Capture the cell that displays the provided text and extract its (X, Y) central coordinate. 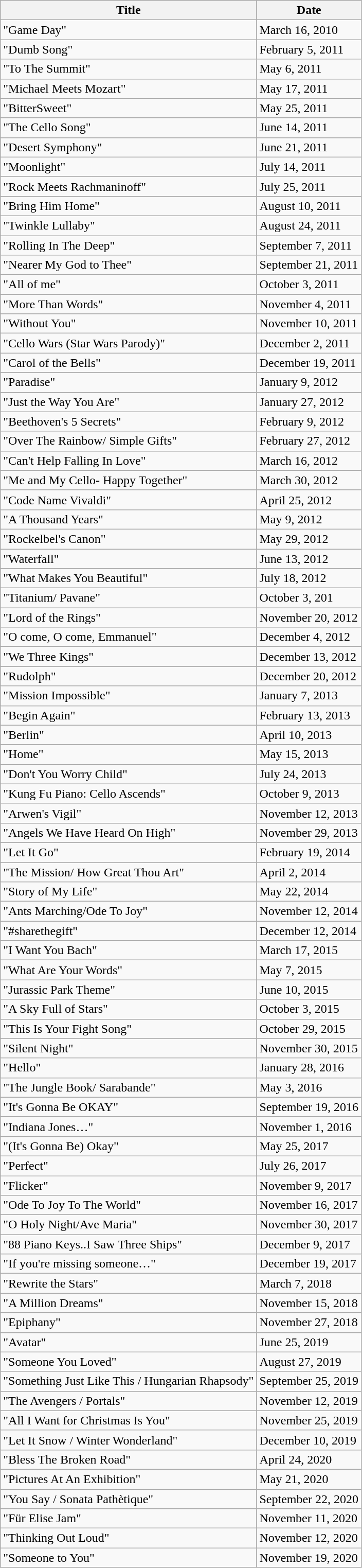
"Perfect" (129, 1166)
"Game Day" (129, 30)
April 25, 2012 (309, 500)
"Bring Him Home" (129, 206)
"Someone You Loved" (129, 1362)
November 30, 2015 (309, 1048)
"All I Want for Christmas Is You" (129, 1420)
November 1, 2016 (309, 1126)
June 13, 2012 (309, 558)
December 4, 2012 (309, 637)
"Rewrite the Stars" (129, 1283)
July 25, 2011 (309, 186)
December 19, 2011 (309, 363)
"Beethoven's 5 Secrets" (129, 421)
March 7, 2018 (309, 1283)
"Avatar" (129, 1342)
September 7, 2011 (309, 245)
"Over The Rainbow/ Simple Gifts" (129, 441)
"#sharethegift" (129, 931)
"A Thousand Years" (129, 519)
Date (309, 10)
December 20, 2012 (309, 676)
March 17, 2015 (309, 950)
November 16, 2017 (309, 1205)
September 25, 2019 (309, 1381)
November 12, 2013 (309, 813)
July 24, 2013 (309, 774)
"Just the Way You Are" (129, 402)
August 10, 2011 (309, 206)
July 26, 2017 (309, 1166)
"This Is Your Fight Song" (129, 1029)
November 19, 2020 (309, 1558)
January 7, 2013 (309, 696)
April 10, 2013 (309, 735)
"All of me" (129, 285)
November 25, 2019 (309, 1420)
April 24, 2020 (309, 1459)
"Someone to You" (129, 1558)
"The Cello Song" (129, 128)
"Lord of the Rings" (129, 618)
April 2, 2014 (309, 872)
"Rock Meets Rachmaninoff" (129, 186)
"Arwen's Vigil" (129, 813)
"Berlin" (129, 735)
"Thinking Out Loud" (129, 1538)
"Pictures At An Exhibition" (129, 1479)
Title (129, 10)
"Me and My Cello- Happy Together" (129, 480)
November 9, 2017 (309, 1185)
August 24, 2011 (309, 225)
"It's Gonna Be OKAY" (129, 1107)
May 7, 2015 (309, 970)
October 3, 2011 (309, 285)
February 9, 2012 (309, 421)
"A Million Dreams" (129, 1303)
"Begin Again" (129, 715)
May 9, 2012 (309, 519)
December 19, 2017 (309, 1264)
November 30, 2017 (309, 1225)
September 19, 2016 (309, 1107)
June 21, 2011 (309, 147)
May 25, 2017 (309, 1146)
October 29, 2015 (309, 1029)
May 22, 2014 (309, 892)
February 27, 2012 (309, 441)
November 10, 2011 (309, 324)
"Twinkle Lullaby" (129, 225)
"Jurassic Park Theme" (129, 990)
July 18, 2012 (309, 578)
"Titanium/ Pavane" (129, 598)
November 11, 2020 (309, 1519)
"Code Name Vivaldi" (129, 500)
"Ode To Joy To The World" (129, 1205)
"Waterfall" (129, 558)
December 10, 2019 (309, 1440)
May 3, 2016 (309, 1087)
"Carol of the Bells" (129, 363)
"Moonlight" (129, 167)
"(It's Gonna Be) Okay" (129, 1146)
August 27, 2019 (309, 1362)
"Something Just Like This / Hungarian Rhapsody" (129, 1381)
"What Makes You Beautiful" (129, 578)
June 10, 2015 (309, 990)
"Home" (129, 754)
June 14, 2011 (309, 128)
"Rudolph" (129, 676)
November 12, 2014 (309, 911)
June 25, 2019 (309, 1342)
December 13, 2012 (309, 657)
"The Jungle Book/ Sarabande" (129, 1087)
"A Sky Full of Stars" (129, 1009)
"Can't Help Falling In Love" (129, 461)
"Story of My Life" (129, 892)
"If you're missing someone…" (129, 1264)
"Rolling In The Deep" (129, 245)
"O come, O come, Emmanuel" (129, 637)
"Nearer My God to Thee" (129, 265)
"Paradise" (129, 382)
March 16, 2010 (309, 30)
February 13, 2013 (309, 715)
"Indiana Jones…" (129, 1126)
November 4, 2011 (309, 304)
"Michael Meets Mozart" (129, 89)
"Silent Night" (129, 1048)
December 12, 2014 (309, 931)
November 15, 2018 (309, 1303)
"Epiphany" (129, 1323)
"Desert Symphony" (129, 147)
December 9, 2017 (309, 1244)
"Rockelbel's Canon" (129, 539)
March 16, 2012 (309, 461)
"Bless The Broken Road" (129, 1459)
"Kung Fu Piano: Cello Ascends" (129, 794)
November 27, 2018 (309, 1323)
July 14, 2011 (309, 167)
November 12, 2019 (309, 1401)
May 25, 2011 (309, 108)
January 28, 2016 (309, 1068)
September 22, 2020 (309, 1499)
May 29, 2012 (309, 539)
"Ants Marching/Ode To Joy" (129, 911)
February 5, 2011 (309, 49)
February 19, 2014 (309, 852)
September 21, 2011 (309, 265)
"The Mission/ How Great Thou Art" (129, 872)
November 20, 2012 (309, 618)
"What Are Your Words" (129, 970)
October 3, 201 (309, 598)
November 29, 2013 (309, 833)
"Flicker" (129, 1185)
"Let It Go" (129, 852)
"BitterSweet" (129, 108)
November 12, 2020 (309, 1538)
"Cello Wars (Star Wars Parody)" (129, 343)
January 27, 2012 (309, 402)
"More Than Words" (129, 304)
March 30, 2012 (309, 480)
"Without You" (129, 324)
"We Three Kings" (129, 657)
May 21, 2020 (309, 1479)
January 9, 2012 (309, 382)
"Hello" (129, 1068)
December 2, 2011 (309, 343)
"To The Summit" (129, 69)
"You Say / Sonata Pathètique" (129, 1499)
"Angels We Have Heard On High" (129, 833)
"88 Piano Keys..I Saw Three Ships" (129, 1244)
"Für Elise Jam" (129, 1519)
October 9, 2013 (309, 794)
May 15, 2013 (309, 754)
"The Avengers / Portals" (129, 1401)
October 3, 2015 (309, 1009)
"I Want You Bach" (129, 950)
"Dumb Song" (129, 49)
"Mission Impossible" (129, 696)
May 17, 2011 (309, 89)
"Let It Snow / Winter Wonderland" (129, 1440)
May 6, 2011 (309, 69)
"O Holy Night/Ave Maria" (129, 1225)
"Don't You Worry Child" (129, 774)
